Locate the cell with the specified text and output its (X, Y) center coordinate. 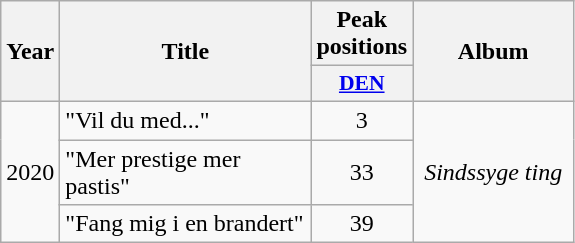
2020 (30, 172)
Title (186, 52)
3 (362, 120)
Year (30, 52)
33 (362, 172)
Peak positions (362, 34)
39 (362, 224)
"Fang mig i en brandert" (186, 224)
Sindssyge ting (494, 172)
Album (494, 52)
DEN (362, 84)
"Vil du med..." (186, 120)
"Mer prestige mer pastis" (186, 172)
